Determine the [x, y] coordinate at the center of the cell enclosing the given text.  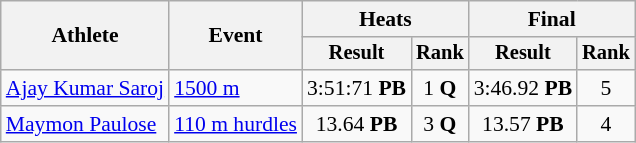
3 Q [440, 124]
13.64 PB [356, 124]
Athlete [85, 36]
Ajay Kumar Saroj [85, 88]
Event [236, 36]
110 m hurdles [236, 124]
Final [552, 19]
3:51:71 PB [356, 88]
4 [606, 124]
5 [606, 88]
1500 m [236, 88]
Maymon Paulose [85, 124]
1 Q [440, 88]
3:46.92 PB [523, 88]
13.57 PB [523, 124]
Heats [386, 19]
